For the text-containing cell, return its midpoint in (x, y) coordinate format. 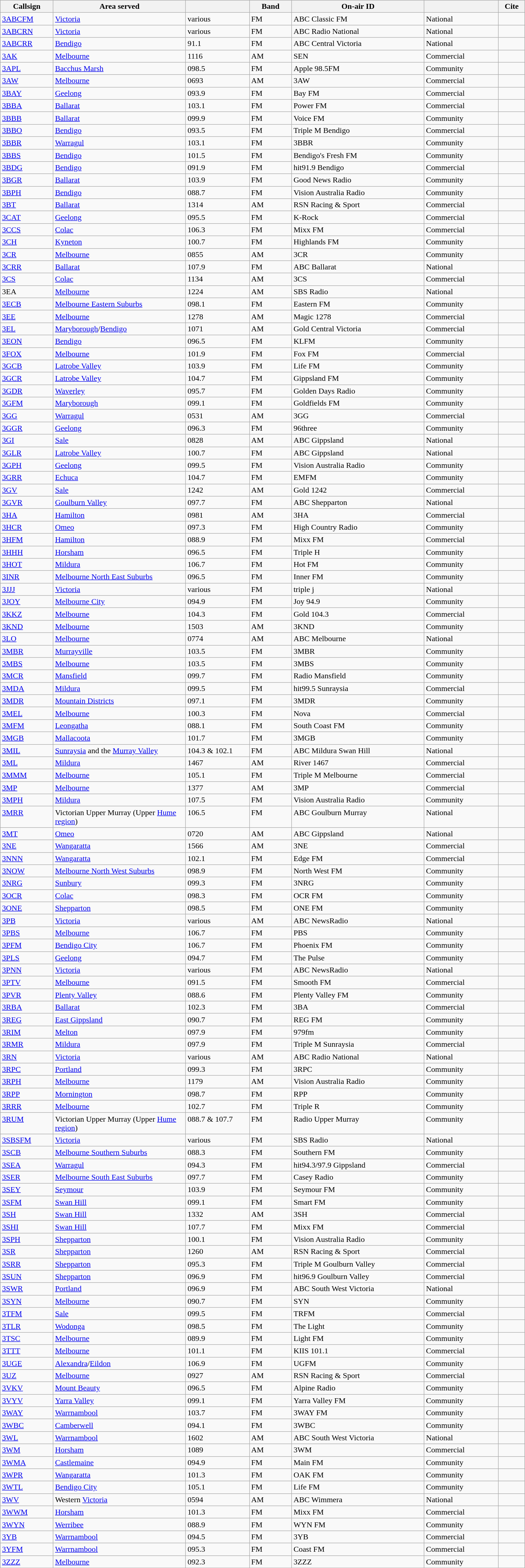
3WV (27, 1500)
South Coast FM (358, 726)
3WMA (27, 1462)
088.6 (218, 995)
3MPH (27, 800)
3NOW (27, 871)
Mount Beauty (119, 1388)
3RIM (27, 1032)
WYN FM (358, 1524)
0720 (218, 834)
Phoenix FM (358, 945)
3RUM (27, 1123)
Voice FM (358, 118)
1566 (218, 846)
Gippsland FM (358, 379)
3TFM (27, 1314)
3WWM (27, 1512)
3CCS (27, 230)
UGFM (358, 1363)
098.1 (218, 304)
1071 (218, 329)
088.7 & 107.7 (218, 1123)
1242 (218, 490)
Maryborough (119, 403)
3BBS (27, 155)
3MMM (27, 775)
3EL (27, 329)
ABC Wimmera (358, 1500)
Yarra Valley (119, 1401)
106.5 (218, 817)
3RRR (27, 1106)
Triple M Bendigo (358, 130)
Joy 94.9 (358, 602)
Radio Upper Murray (358, 1123)
3EE (27, 316)
3MIL (27, 750)
107.7 (218, 1227)
Band (270, 7)
Smart FM (358, 1202)
On-air ID (358, 7)
North West FM (358, 871)
1224 (218, 292)
Inner FM (358, 577)
3GLR (27, 453)
101.7 (218, 738)
Apple 98.5FM (358, 68)
3BAY (27, 93)
Seymour (119, 1190)
Coast FM (358, 1549)
ABC Central Victoria (358, 44)
Western Victoria (119, 1500)
3PTV (27, 983)
3HCR (27, 527)
3BBO (27, 130)
Maryborough/Bendigo (119, 329)
Bay FM (358, 93)
100.3 (218, 713)
3TTT (27, 1351)
3GV (27, 490)
OCR FM (358, 896)
Fox FM (358, 353)
0927 (218, 1376)
Triple R (358, 1106)
Melbourne North West Suburbs (119, 871)
Gold 104.3 (358, 614)
ABC Classic FM (358, 19)
3BBB (27, 118)
Callsign (27, 7)
Mansfield (119, 676)
REG FM (358, 1020)
3ABCRR (27, 44)
OAK FM (358, 1475)
093.5 (218, 130)
1179 (218, 1082)
1260 (218, 1252)
089.9 (218, 1338)
The Pulse (358, 957)
103.7 (218, 1413)
3PFM (27, 945)
Murrayville (119, 651)
Smooth FM (358, 983)
106.9 (218, 1363)
3NNN (27, 858)
Sunraysia and the Murray Valley (119, 750)
Werribee (119, 1524)
3SEA (27, 1165)
0774 (218, 639)
East Gippsland (119, 1020)
3CH (27, 242)
Main FM (358, 1462)
3TLR (27, 1326)
PBS (358, 933)
3RBA (27, 1007)
Alpine Radio (358, 1388)
3SBSFM (27, 1140)
3ABCRN (27, 31)
095.5 (218, 217)
3WAY (27, 1413)
3ONE (27, 908)
96three (358, 428)
Power FM (358, 106)
104.3 (218, 614)
ABC Goulburn Murray (358, 817)
3WYN (27, 1524)
3GFM (27, 403)
979fm (358, 1032)
101.9 (218, 353)
3YFM (27, 1549)
3PBS (27, 933)
triple j (358, 589)
3SEY (27, 1190)
Sunbury (119, 883)
088.1 (218, 726)
098.9 (218, 871)
Bacchus Marsh (119, 68)
3GI (27, 440)
Triple H (358, 552)
095.7 (218, 391)
3ABCFM (27, 19)
091.9 (218, 168)
Echuca (119, 478)
SEN (358, 56)
3RN (27, 1057)
Wodonga (119, 1326)
Waverley (119, 391)
3SCB (27, 1152)
Mornington (119, 1094)
Magic 1278 (358, 316)
Nova (358, 713)
102.1 (218, 858)
101.1 (218, 1351)
3WAY FM (358, 1413)
3SFM (27, 1202)
1314 (218, 205)
Good News Radio (358, 180)
Triple M Goulburn Valley (358, 1264)
3SER (27, 1177)
Melbourne North East Suburbs (119, 577)
1503 (218, 626)
Goulburn Valley (119, 502)
3GVR (27, 502)
3SYN (27, 1301)
Radio Mansfield (358, 676)
3MDA (27, 688)
Alexandra/Eildon (119, 1363)
3SR (27, 1252)
Cite (512, 7)
EMFM (358, 478)
hit99.5 Sunraysia (358, 688)
3GCB (27, 366)
Eastern FM (358, 304)
Yarra Valley FM (358, 1401)
107.9 (218, 267)
3HFM (27, 539)
092.3 (218, 1561)
3ECB (27, 304)
Camberwell (119, 1425)
091.5 (218, 983)
0828 (218, 440)
3MCR (27, 676)
3OCR (27, 896)
3MFM (27, 726)
ONE FM (358, 908)
Triple M Melbourne (358, 775)
3CAT (27, 217)
Melbourne South East Suburbs (119, 1177)
3ML (27, 763)
104.3 & 102.1 (218, 750)
3VKV (27, 1388)
River 1467 (358, 763)
Gold Central Victoria (358, 329)
3PB (27, 920)
Plenty Valley FM (358, 995)
3BGR (27, 180)
098.3 (218, 896)
099.9 (218, 118)
ABC Melbourne (358, 639)
088.7 (218, 193)
3UZ (27, 1376)
097.3 (218, 527)
3MRR (27, 817)
3UGE (27, 1363)
Melbourne Eastern Suburbs (119, 304)
3EA (27, 292)
SYN (358, 1301)
0693 (218, 81)
3BT (27, 205)
hit96.9 Goulburn Valley (358, 1276)
3RPP (27, 1094)
106.3 (218, 230)
3BDG (27, 168)
Plenty Valley (119, 995)
Mallacoota (119, 738)
hit91.9 Bendigo (358, 168)
1278 (218, 316)
3HHH (27, 552)
099.7 (218, 676)
1134 (218, 279)
3JOY (27, 602)
3TSC (27, 1338)
1602 (218, 1438)
Seymour FM (358, 1190)
3EON (27, 341)
Castlemaine (119, 1462)
ABC Mildura Swan Hill (358, 750)
101.5 (218, 155)
088.3 (218, 1152)
3BPH (27, 193)
1332 (218, 1215)
1116 (218, 56)
KIIS 101.1 (358, 1351)
1089 (218, 1450)
3SHI (27, 1227)
1377 (218, 788)
097.1 (218, 701)
096.3 (218, 428)
102.7 (218, 1106)
Kyneton (119, 242)
Golden Days Radio (358, 391)
The Light (358, 1326)
094.3 (218, 1165)
Light FM (358, 1338)
3GRR (27, 478)
3GDR (27, 391)
094.5 (218, 1537)
Leongatha (119, 726)
hit94.3/97.9 Gippsland (358, 1165)
107.5 (218, 800)
Melbourne City (119, 602)
098.7 (218, 1094)
3VYV (27, 1401)
3LO (27, 639)
Goldfields FM (358, 403)
Southern FM (358, 1152)
3WTL (27, 1487)
0531 (218, 416)
3WPR (27, 1475)
093.9 (218, 93)
3PLS (27, 957)
Mountain Districts (119, 701)
0594 (218, 1500)
TRFM (358, 1314)
3JJJ (27, 589)
3APL (27, 68)
3HOT (27, 565)
3PNN (27, 970)
1467 (218, 763)
3GCR (27, 379)
Gold 1242 (358, 490)
ABC Ballarat (358, 267)
Triple M Sunraysia (358, 1044)
3BA (358, 1007)
102.3 (218, 1007)
3BBA (27, 106)
0981 (218, 515)
High Country Radio (358, 527)
3SUN (27, 1276)
Highlands FM (358, 242)
Casey Radio (358, 1177)
3FOX (27, 353)
3KKZ (27, 614)
3INR (27, 577)
Melton (119, 1032)
Bendigo's Fresh FM (358, 155)
91.1 (218, 44)
3WL (27, 1438)
Hot FM (358, 565)
3RMR (27, 1044)
3MEL (27, 713)
3SRR (27, 1264)
ABC Shepparton (358, 502)
3AK (27, 56)
100.1 (218, 1239)
094.1 (218, 1425)
Melbourne Southern Suburbs (119, 1152)
KLFM (358, 341)
3GGR (27, 428)
0855 (218, 254)
K-Rock (358, 217)
3MT (27, 834)
RPP (358, 1094)
3PVR (27, 995)
3RPH (27, 1082)
3REG (27, 1020)
Area served (119, 7)
3CRR (27, 267)
3SPH (27, 1239)
Edge FM (358, 858)
3SWR (27, 1289)
3GPH (27, 465)
094.7 (218, 957)
